Find where the given text appears and provide that cell's center as [X, Y] coordinate. 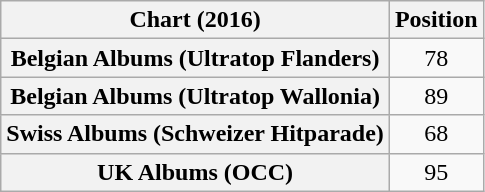
95 [436, 172]
UK Albums (OCC) [196, 172]
Position [436, 20]
68 [436, 134]
Belgian Albums (Ultratop Wallonia) [196, 96]
Chart (2016) [196, 20]
78 [436, 58]
89 [436, 96]
Belgian Albums (Ultratop Flanders) [196, 58]
Swiss Albums (Schweizer Hitparade) [196, 134]
